Extract the (X, Y) coordinate from the center of the cell holding the provided text.  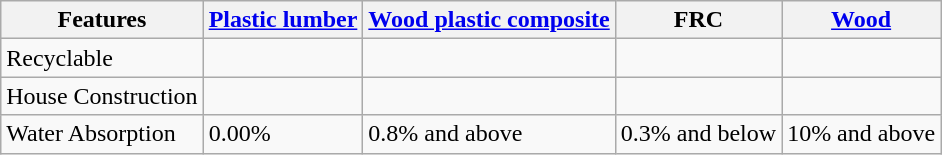
10% and above (862, 134)
Water Absorption (102, 134)
0.8% and above (489, 134)
FRC (698, 20)
Wood plastic composite (489, 20)
Recyclable (102, 58)
House Construction (102, 96)
Plastic lumber (283, 20)
0.00% (283, 134)
Features (102, 20)
0.3% and below (698, 134)
Wood (862, 20)
